Find where the given text appears and provide that cell's center as [X, Y] coordinate. 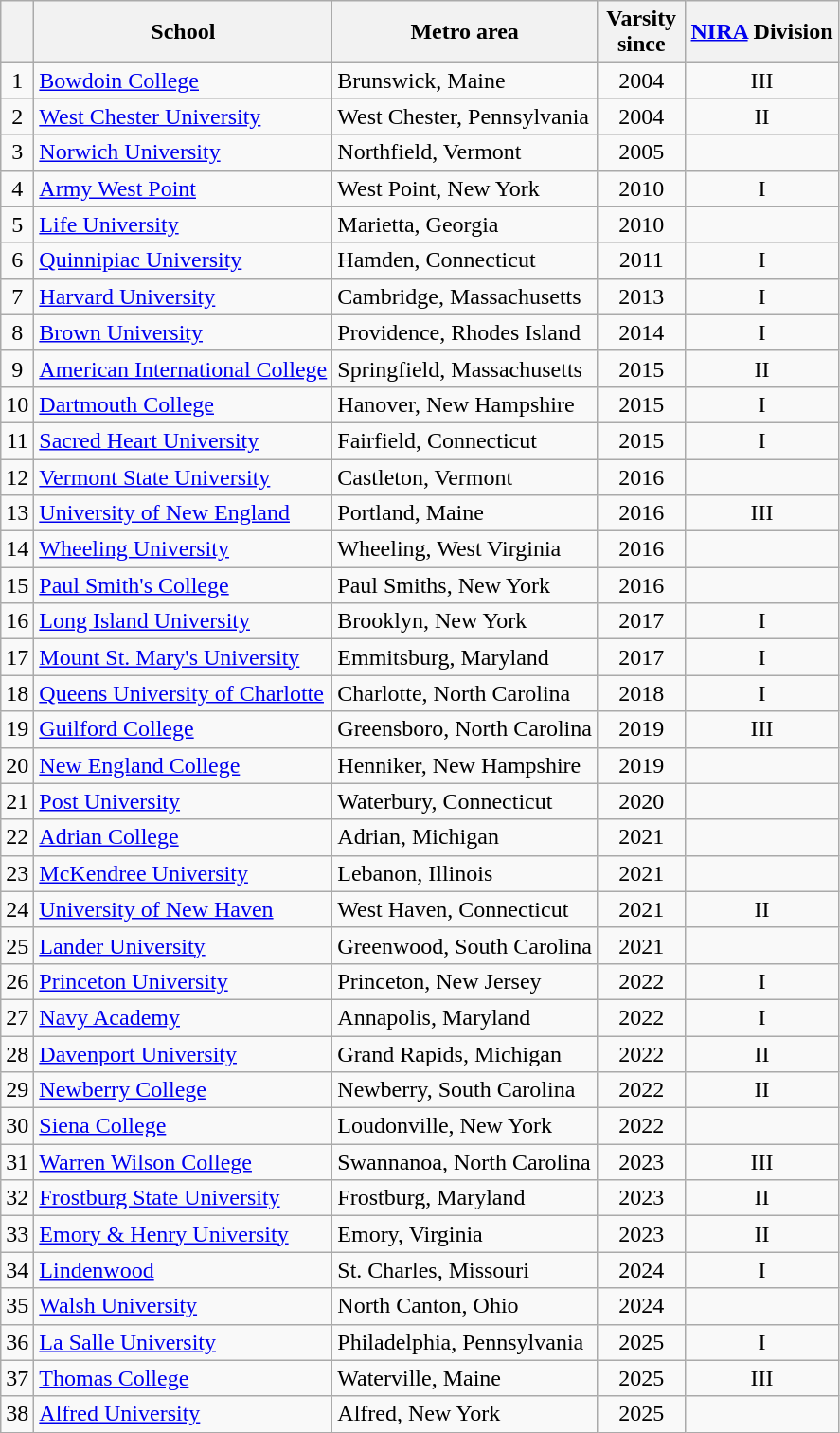
La Salle University [184, 1342]
New England College [184, 765]
Newberry, South Carolina [465, 1090]
West Chester University [184, 116]
Brunswick, Maine [465, 81]
Hanover, New Hampshire [465, 404]
Thomas College [184, 1378]
35 [17, 1306]
18 [17, 693]
Greensboro, North Carolina [465, 729]
21 [17, 801]
Cambridge, Massachusetts [465, 296]
27 [17, 1017]
2014 [641, 332]
24 [17, 909]
Newberry College [184, 1090]
Grand Rapids, Michigan [465, 1054]
14 [17, 549]
13 [17, 513]
Adrian, Michigan [465, 837]
Princeton, New Jersey [465, 981]
Frostburg State University [184, 1198]
West Chester, Pennsylvania [465, 116]
Fairfield, Connecticut [465, 440]
31 [17, 1162]
Princeton University [184, 981]
Loudonville, New York [465, 1126]
4 [17, 188]
Paul Smiths, New York [465, 585]
2020 [641, 801]
West Haven, Connecticut [465, 909]
19 [17, 729]
28 [17, 1054]
Marietta, Georgia [465, 224]
Wheeling, West Virginia [465, 549]
2018 [641, 693]
38 [17, 1414]
Paul Smith's College [184, 585]
11 [17, 440]
Long Island University [184, 621]
Quinnipiac University [184, 260]
American International College [184, 368]
29 [17, 1090]
Dartmouth College [184, 404]
Mount St. Mary's University [184, 657]
Harvard University [184, 296]
Waterville, Maine [465, 1378]
Emory, Virginia [465, 1234]
2011 [641, 260]
37 [17, 1378]
5 [17, 224]
Springfield, Massachusetts [465, 368]
1 [17, 81]
West Point, New York [465, 188]
34 [17, 1270]
36 [17, 1342]
2 [17, 116]
Adrian College [184, 837]
Wheeling University [184, 549]
12 [17, 476]
Swannanoa, North Carolina [465, 1162]
Varsity since [641, 32]
Philadelphia, Pennsylvania [465, 1342]
Warren Wilson College [184, 1162]
30 [17, 1126]
Lander University [184, 945]
Sacred Heart University [184, 440]
32 [17, 1198]
15 [17, 585]
Hamden, Connecticut [465, 260]
Bowdoin College [184, 81]
Northfield, Vermont [465, 152]
Army West Point [184, 188]
Alfred, New York [465, 1414]
Vermont State University [184, 476]
Portland, Maine [465, 513]
22 [17, 837]
North Canton, Ohio [465, 1306]
University of New England [184, 513]
Emory & Henry University [184, 1234]
Frostburg, Maryland [465, 1198]
Life University [184, 224]
10 [17, 404]
16 [17, 621]
Metro area [465, 32]
20 [17, 765]
Queens University of Charlotte [184, 693]
Norwich University [184, 152]
23 [17, 873]
Henniker, New Hampshire [465, 765]
Lebanon, Illinois [465, 873]
Charlotte, North Carolina [465, 693]
NIRA Division [761, 32]
8 [17, 332]
Emmitsburg, Maryland [465, 657]
Guilford College [184, 729]
School [184, 32]
Davenport University [184, 1054]
26 [17, 981]
2005 [641, 152]
2013 [641, 296]
6 [17, 260]
Post University [184, 801]
Lindenwood [184, 1270]
Brooklyn, New York [465, 621]
9 [17, 368]
St. Charles, Missouri [465, 1270]
Waterbury, Connecticut [465, 801]
Navy Academy [184, 1017]
Brown University [184, 332]
Siena College [184, 1126]
Alfred University [184, 1414]
3 [17, 152]
17 [17, 657]
McKendree University [184, 873]
25 [17, 945]
Walsh University [184, 1306]
Providence, Rhodes Island [465, 332]
Castleton, Vermont [465, 476]
Annapolis, Maryland [465, 1017]
University of New Haven [184, 909]
7 [17, 296]
33 [17, 1234]
Greenwood, South Carolina [465, 945]
